Extract the [x, y] coordinate from the center of the cell holding the provided text.  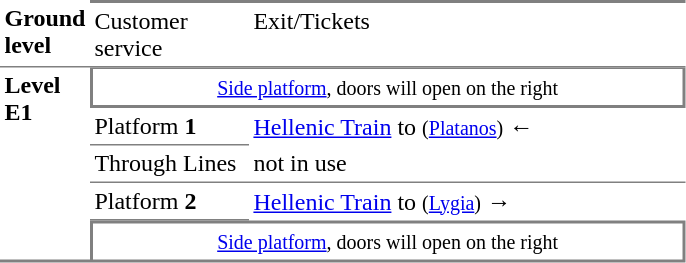
Through Lines [170, 165]
not in use [467, 165]
Hellenic Train to (Lygia) → [467, 202]
Platform 2 [170, 202]
Hellenic Train to (Platanos) ← [467, 127]
Platform 1 [170, 127]
LevelΕ1 [45, 166]
Exit/Tickets [467, 34]
Ground level [45, 34]
Customer service [170, 34]
